Locate the cell with the specified text and output its (x, y) center coordinate. 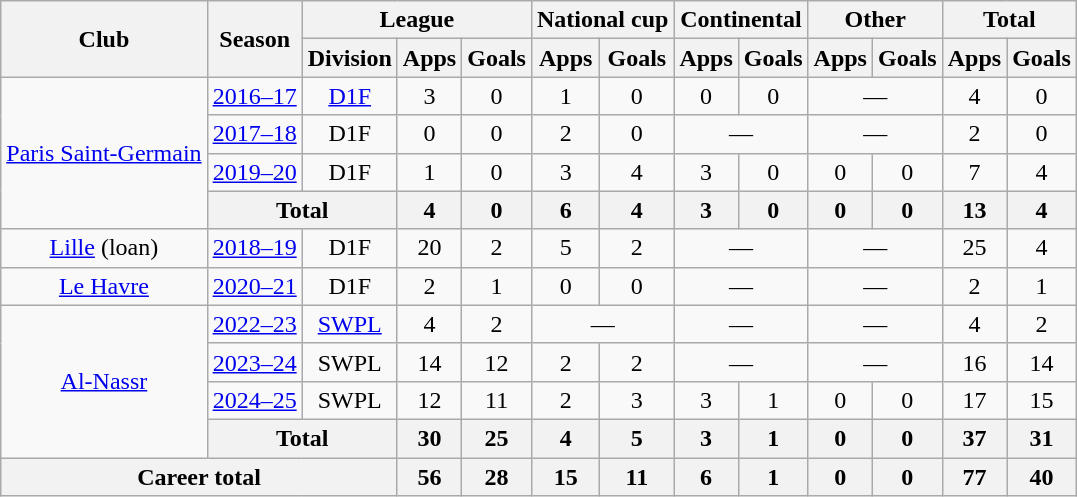
Le Havre (104, 286)
Paris Saint-Germain (104, 153)
Club (104, 39)
30 (429, 438)
31 (1042, 438)
2023–24 (254, 362)
77 (974, 477)
2020–21 (254, 286)
7 (974, 172)
20 (429, 248)
Lille (loan) (104, 248)
2017–18 (254, 134)
56 (429, 477)
2024–25 (254, 400)
2022–23 (254, 324)
Division (350, 58)
League (416, 20)
Career total (200, 477)
Season (254, 39)
37 (974, 438)
16 (974, 362)
Other (875, 20)
Al-Nassr (104, 381)
28 (497, 477)
Continental (741, 20)
40 (1042, 477)
17 (974, 400)
13 (974, 210)
2016–17 (254, 96)
2019–20 (254, 172)
National cup (602, 20)
2018–19 (254, 248)
